Return the [X, Y] coordinate for the center point of the cell that contains the specified text.  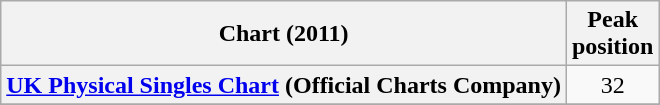
Chart (2011) [284, 34]
32 [612, 85]
UK Physical Singles Chart (Official Charts Company) [284, 85]
Peakposition [612, 34]
